Pinpoint the cell where the given text exists, returning its [x, y] midpoint coordinate. 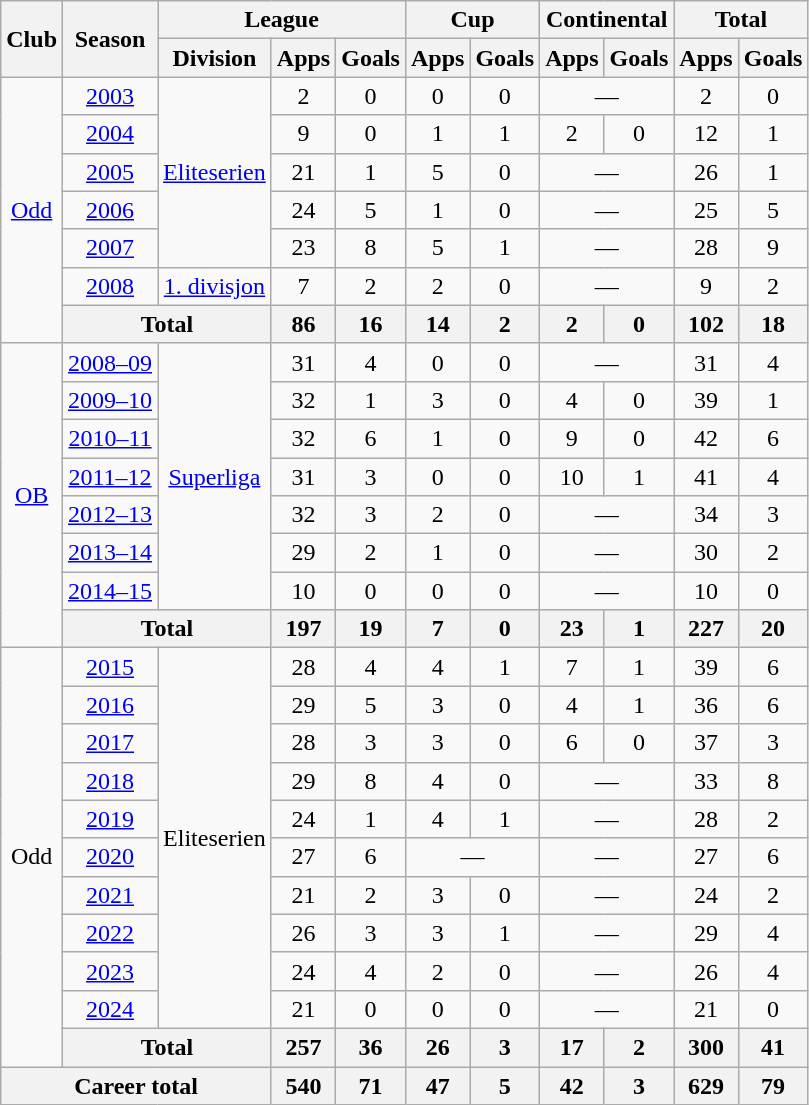
2023 [110, 971]
2016 [110, 705]
227 [706, 629]
629 [706, 1085]
47 [437, 1085]
Continental [607, 20]
2008–09 [110, 362]
2003 [110, 96]
300 [706, 1047]
71 [371, 1085]
34 [706, 515]
25 [706, 210]
2013–14 [110, 553]
17 [572, 1047]
2024 [110, 1009]
2005 [110, 172]
1. divisjon [215, 286]
19 [371, 629]
2010–11 [110, 438]
2006 [110, 210]
Season [110, 39]
2007 [110, 248]
2008 [110, 286]
20 [773, 629]
2015 [110, 667]
257 [303, 1047]
Division [215, 58]
2011–12 [110, 477]
Cup [472, 20]
12 [706, 134]
197 [303, 629]
79 [773, 1085]
37 [706, 743]
2021 [110, 895]
14 [437, 324]
2018 [110, 781]
2009–10 [110, 400]
30 [706, 553]
102 [706, 324]
2012–13 [110, 515]
League [282, 20]
18 [773, 324]
Career total [136, 1085]
2014–15 [110, 591]
86 [303, 324]
2019 [110, 819]
2017 [110, 743]
2020 [110, 857]
16 [371, 324]
2004 [110, 134]
OB [32, 495]
2022 [110, 933]
Club [32, 39]
33 [706, 781]
Superliga [215, 476]
540 [303, 1085]
